Capture the cell that displays the provided text and extract its (x, y) central coordinate. 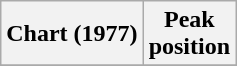
Chart (1977) (72, 34)
Peak position (189, 34)
